Search for the cell housing the specified text and yield its (x, y) center coordinate. 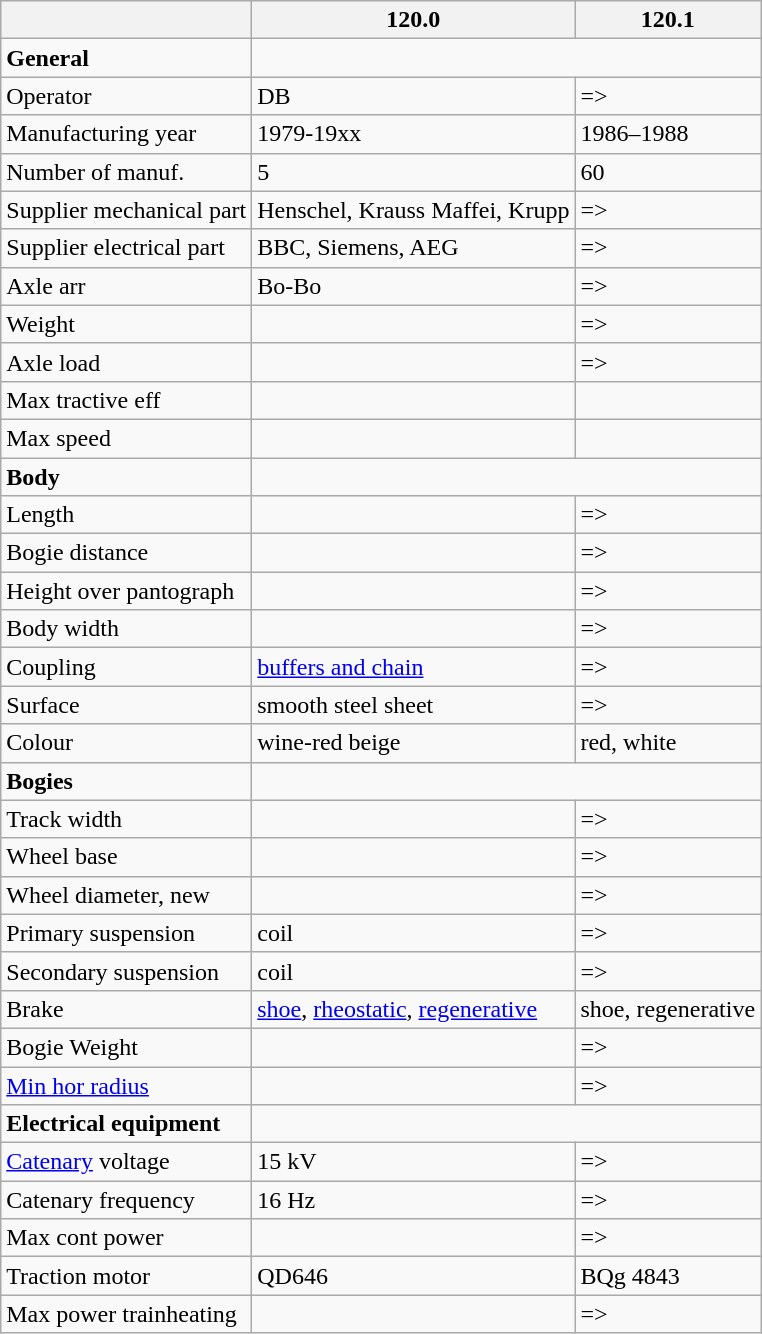
120.0 (414, 20)
Colour (126, 743)
1979-19xx (414, 134)
Wheel diameter, new (126, 895)
shoe, rheostatic, regenerative (414, 1009)
Max tractive eff (126, 400)
QD646 (414, 1276)
shoe, regenerative (668, 1009)
16 Hz (414, 1200)
Max cont power (126, 1238)
Surface (126, 705)
Axle load (126, 362)
Secondary suspension (126, 971)
Bo-Bo (414, 286)
Body width (126, 629)
Henschel, Krauss Maffei, Krupp (414, 210)
General (126, 58)
Body (126, 477)
Brake (126, 1009)
Supplier mechanical part (126, 210)
BQg 4843 (668, 1276)
Weight (126, 324)
Max power trainheating (126, 1314)
Number of manuf. (126, 172)
1986–1988 (668, 134)
Catenary voltage (126, 1162)
15 kV (414, 1162)
Bogies (126, 781)
Track width (126, 819)
smooth steel sheet (414, 705)
Primary suspension (126, 933)
Catenary frequency (126, 1200)
DB (414, 96)
buffers and chain (414, 667)
Traction motor (126, 1276)
BBC, Siemens, AEG (414, 248)
Coupling (126, 667)
Supplier electrical part (126, 248)
Operator (126, 96)
wine-red beige (414, 743)
Electrical equipment (126, 1124)
Length (126, 515)
120.1 (668, 20)
Manufacturing year (126, 134)
Min hor radius (126, 1085)
Max speed (126, 438)
Height over pantograph (126, 591)
Bogie distance (126, 553)
red, white (668, 743)
5 (414, 172)
Axle arr (126, 286)
60 (668, 172)
Wheel base (126, 857)
Bogie Weight (126, 1047)
